Output the (X, Y) coordinate of the center of the cell containing the given text.  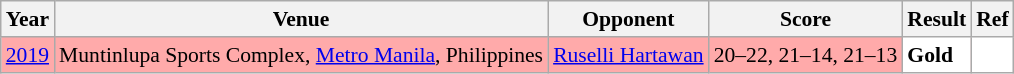
20–22, 21–14, 21–13 (806, 55)
Gold (936, 55)
Year (28, 19)
Ref (992, 19)
Muntinlupa Sports Complex, Metro Manila, Philippines (301, 55)
Ruselli Hartawan (628, 55)
Result (936, 19)
2019 (28, 55)
Opponent (628, 19)
Score (806, 19)
Venue (301, 19)
